Provide the (X, Y) coordinate of the cell's center where the given text is located.  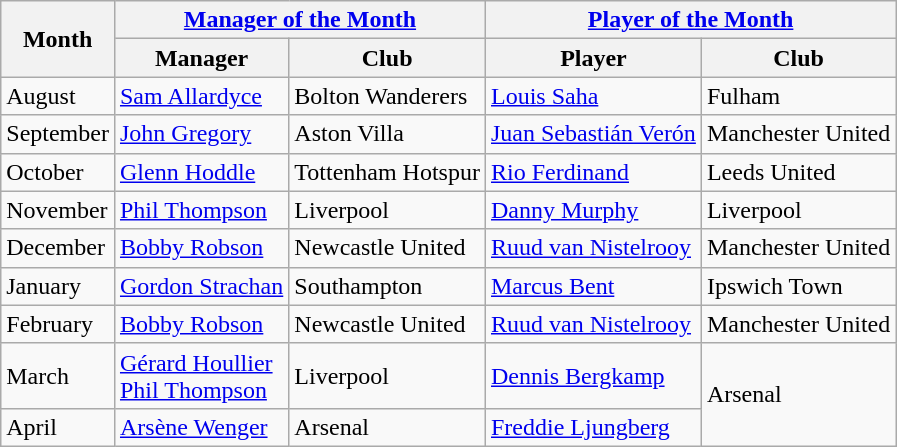
October (58, 172)
December (58, 248)
Tottenham Hotspur (388, 172)
August (58, 96)
Glenn Hoddle (201, 172)
Player (593, 58)
Player of the Month (690, 20)
November (58, 210)
Danny Murphy (593, 210)
Freddie Ljungberg (593, 427)
Manager (201, 58)
Bolton Wanderers (388, 96)
Rio Ferdinand (593, 172)
Juan Sebastián Verón (593, 134)
March (58, 376)
Fulham (798, 96)
Louis Saha (593, 96)
January (58, 286)
September (58, 134)
Ipswich Town (798, 286)
Month (58, 39)
Manager of the Month (300, 20)
Leeds United (798, 172)
Gordon Strachan (201, 286)
Sam Allardyce (201, 96)
John Gregory (201, 134)
Phil Thompson (201, 210)
Arsène Wenger (201, 427)
Gérard Houllier Phil Thompson (201, 376)
February (58, 324)
Marcus Bent (593, 286)
Southampton (388, 286)
Dennis Bergkamp (593, 376)
April (58, 427)
Aston Villa (388, 134)
